Scan for the cell matching the given text and deliver its [x, y] coordinate at center. 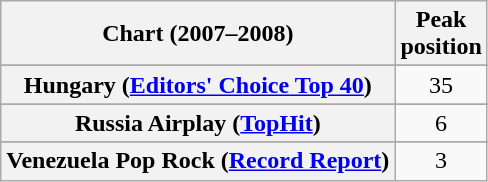
Peakposition [441, 34]
3 [441, 161]
Russia Airplay (TopHit) [198, 123]
Chart (2007–2008) [198, 34]
35 [441, 85]
6 [441, 123]
Venezuela Pop Rock (Record Report) [198, 161]
Hungary (Editors' Choice Top 40) [198, 85]
